Identify which cell holds the provided text, then report its (x, y) central coordinate. 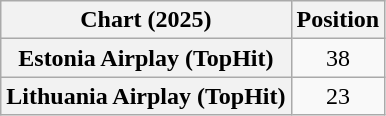
Position (338, 20)
38 (338, 58)
Lithuania Airplay (TopHit) (146, 96)
23 (338, 96)
Chart (2025) (146, 20)
Estonia Airplay (TopHit) (146, 58)
